Locate the cell with the specified text and output its (x, y) center coordinate. 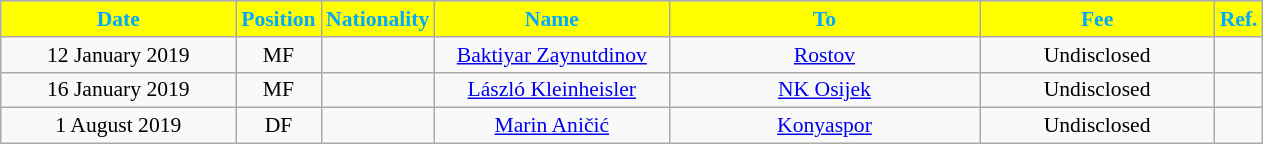
Nationality (378, 19)
DF (278, 126)
1 August 2019 (118, 126)
Date (118, 19)
Fee (1098, 19)
To (824, 19)
16 January 2019 (118, 90)
Position (278, 19)
Rostov (824, 55)
Baktiyar Zaynutdinov (552, 55)
NK Osijek (824, 90)
Marin Aničić (552, 126)
Konyaspor (824, 126)
László Kleinheisler (552, 90)
Ref. (1239, 19)
Name (552, 19)
12 January 2019 (118, 55)
